Capture the cell that displays the provided text and extract its (X, Y) central coordinate. 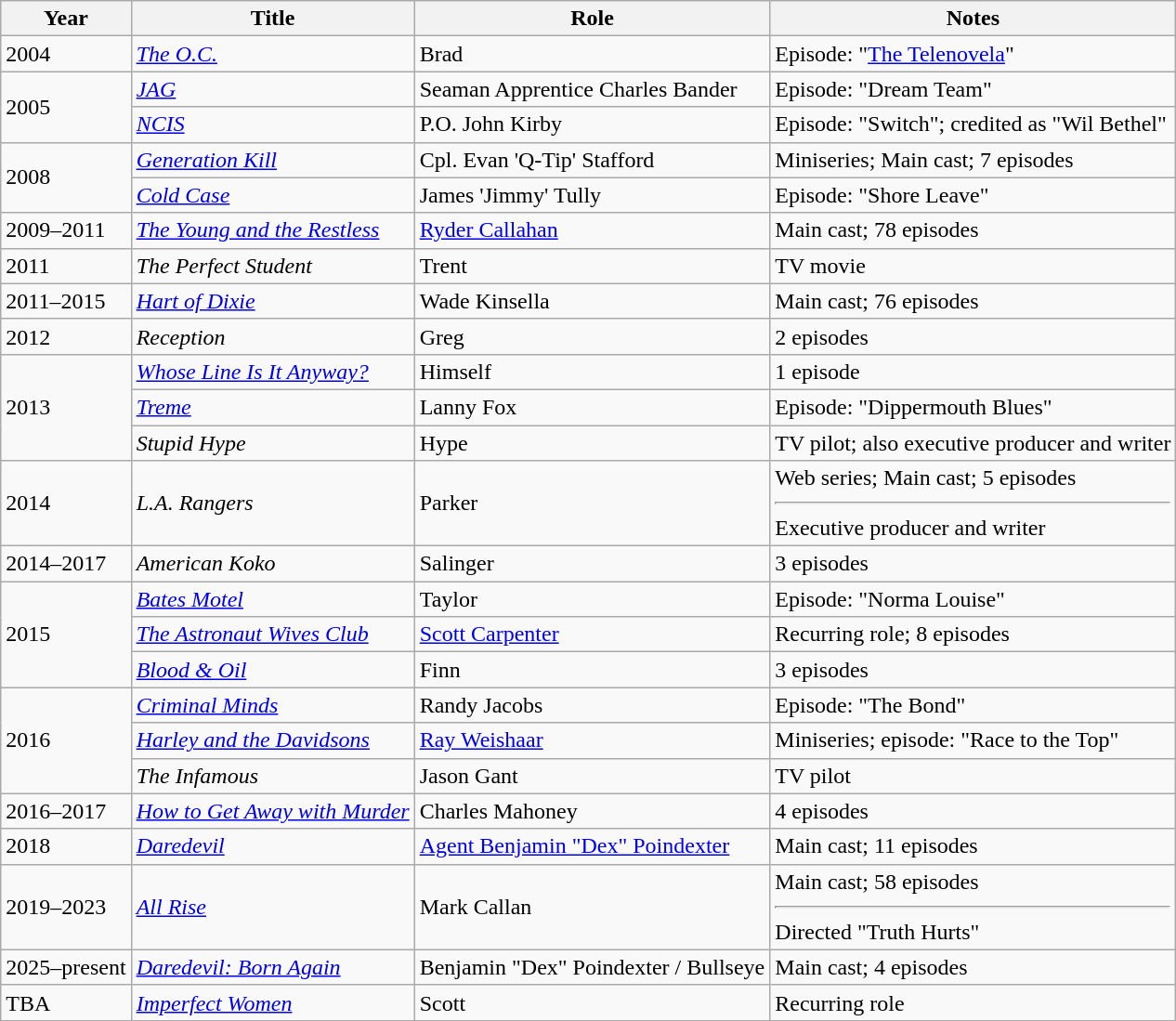
Mark Callan (593, 907)
Whose Line Is It Anyway? (273, 372)
Hart of Dixie (273, 301)
Episode: "Shore Leave" (973, 195)
The Perfect Student (273, 266)
Episode: "Dream Team" (973, 89)
Charles Mahoney (593, 811)
P.O. John Kirby (593, 124)
How to Get Away with Murder (273, 811)
Stupid Hype (273, 443)
Main cast; 58 episodesDirected "Truth Hurts" (973, 907)
Role (593, 19)
Hype (593, 443)
Recurring role; 8 episodes (973, 635)
All Rise (273, 907)
Trent (593, 266)
L.A. Rangers (273, 504)
4 episodes (973, 811)
2019–2023 (66, 907)
2018 (66, 846)
Ryder Callahan (593, 230)
Main cast; 11 episodes (973, 846)
Cold Case (273, 195)
2008 (66, 177)
Episode: "Dippermouth Blues" (973, 407)
The Astronaut Wives Club (273, 635)
Agent Benjamin "Dex" Poindexter (593, 846)
James 'Jimmy' Tully (593, 195)
2016 (66, 740)
Bates Motel (273, 599)
Criminal Minds (273, 705)
2011–2015 (66, 301)
Blood & Oil (273, 670)
Reception (273, 336)
2 episodes (973, 336)
Randy Jacobs (593, 705)
TBA (66, 1002)
Salinger (593, 564)
2009–2011 (66, 230)
Daredevil: Born Again (273, 967)
2015 (66, 635)
Scott Carpenter (593, 635)
Himself (593, 372)
Title (273, 19)
Main cast; 76 episodes (973, 301)
Episode: "The Telenovela" (973, 54)
Seaman Apprentice Charles Bander (593, 89)
Ray Weishaar (593, 740)
Harley and the Davidsons (273, 740)
2004 (66, 54)
Web series; Main cast; 5 episodesExecutive producer and writer (973, 504)
JAG (273, 89)
Treme (273, 407)
Cpl. Evan 'Q-Tip' Stafford (593, 160)
Greg (593, 336)
Scott (593, 1002)
2011 (66, 266)
The O.C. (273, 54)
2014–2017 (66, 564)
Taylor (593, 599)
2025–present (66, 967)
Finn (593, 670)
2016–2017 (66, 811)
Recurring role (973, 1002)
Benjamin "Dex" Poindexter / Bullseye (593, 967)
2014 (66, 504)
Episode: "Norma Louise" (973, 599)
TV movie (973, 266)
Lanny Fox (593, 407)
NCIS (273, 124)
Year (66, 19)
Miniseries; episode: "Race to the Top" (973, 740)
2013 (66, 407)
1 episode (973, 372)
Episode: "Switch"; credited as "Wil Bethel" (973, 124)
Generation Kill (273, 160)
Jason Gant (593, 776)
Main cast; 4 episodes (973, 967)
Episode: "The Bond" (973, 705)
Wade Kinsella (593, 301)
2012 (66, 336)
The Young and the Restless (273, 230)
Notes (973, 19)
Imperfect Women (273, 1002)
2005 (66, 107)
Brad (593, 54)
TV pilot; also executive producer and writer (973, 443)
Daredevil (273, 846)
American Koko (273, 564)
Miniseries; Main cast; 7 episodes (973, 160)
TV pilot (973, 776)
Parker (593, 504)
Main cast; 78 episodes (973, 230)
The Infamous (273, 776)
